Pinpoint the cell where the given text exists, returning its (X, Y) midpoint coordinate. 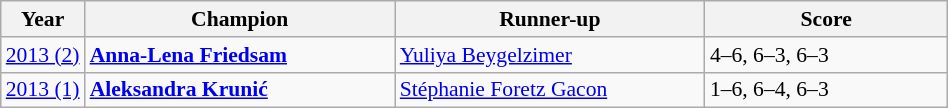
Year (43, 19)
Aleksandra Krunić (240, 90)
2013 (1) (43, 90)
Champion (240, 19)
1–6, 6–4, 6–3 (826, 90)
4–6, 6–3, 6–3 (826, 55)
Runner-up (550, 19)
Anna-Lena Friedsam (240, 55)
Stéphanie Foretz Gacon (550, 90)
Yuliya Beygelzimer (550, 55)
Score (826, 19)
2013 (2) (43, 55)
